Capture the cell that displays the provided text and extract its [x, y] central coordinate. 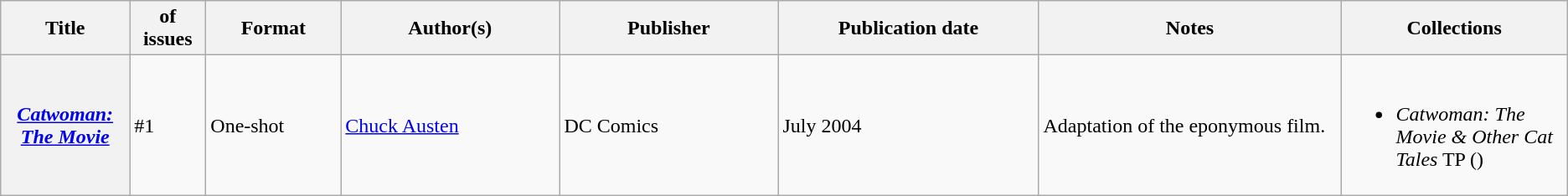
of issues [168, 28]
DC Comics [668, 126]
Catwoman: The Movie [65, 126]
Chuck Austen [451, 126]
One-shot [273, 126]
Catwoman: The Movie & Other Cat Tales TP () [1454, 126]
Adaptation of the eponymous film. [1189, 126]
July 2004 [908, 126]
Publisher [668, 28]
Notes [1189, 28]
#1 [168, 126]
Format [273, 28]
Title [65, 28]
Collections [1454, 28]
Author(s) [451, 28]
Publication date [908, 28]
